Capture the cell that displays the provided text and extract its (x, y) central coordinate. 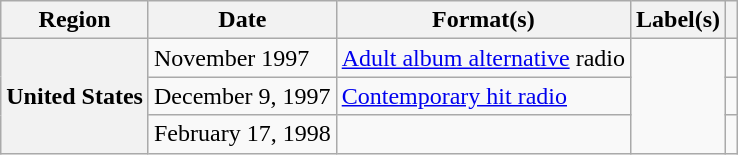
February 17, 1998 (242, 134)
Region (75, 20)
Format(s) (483, 20)
November 1997 (242, 58)
Label(s) (678, 20)
December 9, 1997 (242, 96)
Adult album alternative radio (483, 58)
Date (242, 20)
United States (75, 96)
Contemporary hit radio (483, 96)
